Determine the (X, Y) coordinate at the center of the cell enclosing the given text.  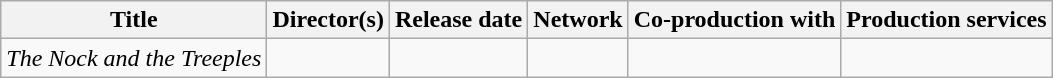
Director(s) (328, 20)
Release date (458, 20)
Title (134, 20)
The Nock and the Treeples (134, 58)
Co-production with (734, 20)
Production services (946, 20)
Network (578, 20)
